From the cell containing the given text, extract its center point as [x, y] coordinate. 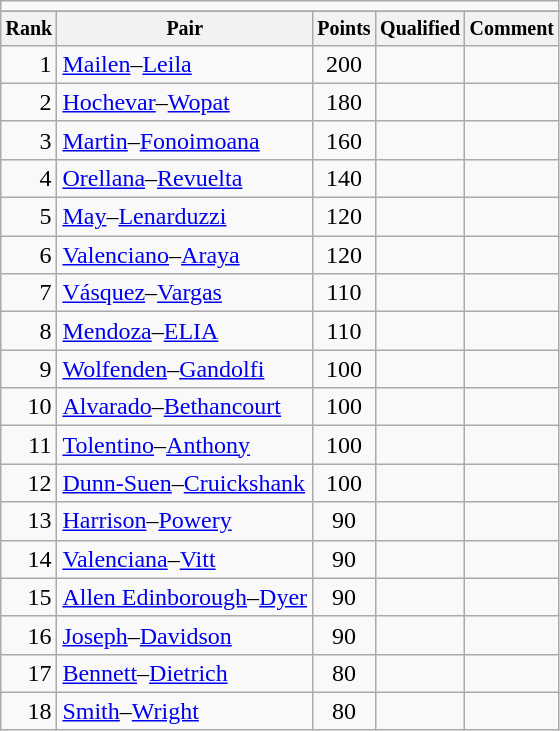
200 [344, 64]
6 [29, 255]
Mendoza–ELIA [185, 331]
Harrison–Powery [185, 521]
Mailen–Leila [185, 64]
Vásquez–Vargas [185, 293]
Martin–Fonoimoana [185, 140]
7 [29, 293]
1 [29, 64]
4 [29, 178]
2 [29, 102]
Valenciano–Araya [185, 255]
15 [29, 597]
160 [344, 140]
Tolentino–Anthony [185, 445]
Rank [29, 28]
12 [29, 483]
Points [344, 28]
17 [29, 673]
Orellana–Revuelta [185, 178]
Wolfenden–Gandolfi [185, 369]
16 [29, 635]
Allen Edinborough–Dyer [185, 597]
Qualified [420, 28]
180 [344, 102]
3 [29, 140]
Bennett–Dietrich [185, 673]
14 [29, 559]
5 [29, 217]
18 [29, 711]
8 [29, 331]
10 [29, 407]
Valenciana–Vitt [185, 559]
Comment [512, 28]
Pair [185, 28]
13 [29, 521]
Joseph–Davidson [185, 635]
Dunn-Suen–Cruickshank [185, 483]
Smith–Wright [185, 711]
11 [29, 445]
9 [29, 369]
Alvarado–Bethancourt [185, 407]
Hochevar–Wopat [185, 102]
140 [344, 178]
May–Lenarduzzi [185, 217]
